Detect which cell encompasses the target text, then output its [x, y] center coordinate. 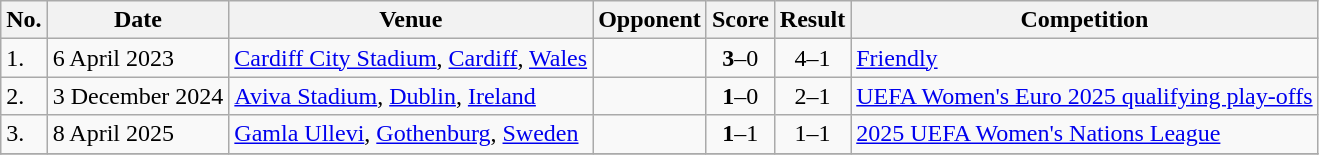
3 December 2024 [138, 96]
Friendly [1084, 58]
6 April 2023 [138, 58]
8 April 2025 [138, 134]
3–0 [740, 58]
Venue [411, 20]
2025 UEFA Women's Nations League [1084, 134]
2–1 [812, 96]
Opponent [650, 20]
Date [138, 20]
No. [24, 20]
3. [24, 134]
Gamla Ullevi, Gothenburg, Sweden [411, 134]
Aviva Stadium, Dublin, Ireland [411, 96]
Cardiff City Stadium, Cardiff, Wales [411, 58]
2. [24, 96]
1. [24, 58]
Competition [1084, 20]
4–1 [812, 58]
Score [740, 20]
UEFA Women's Euro 2025 qualifying play-offs [1084, 96]
1–0 [740, 96]
Result [812, 20]
